Capture the cell that displays the provided text and extract its [x, y] central coordinate. 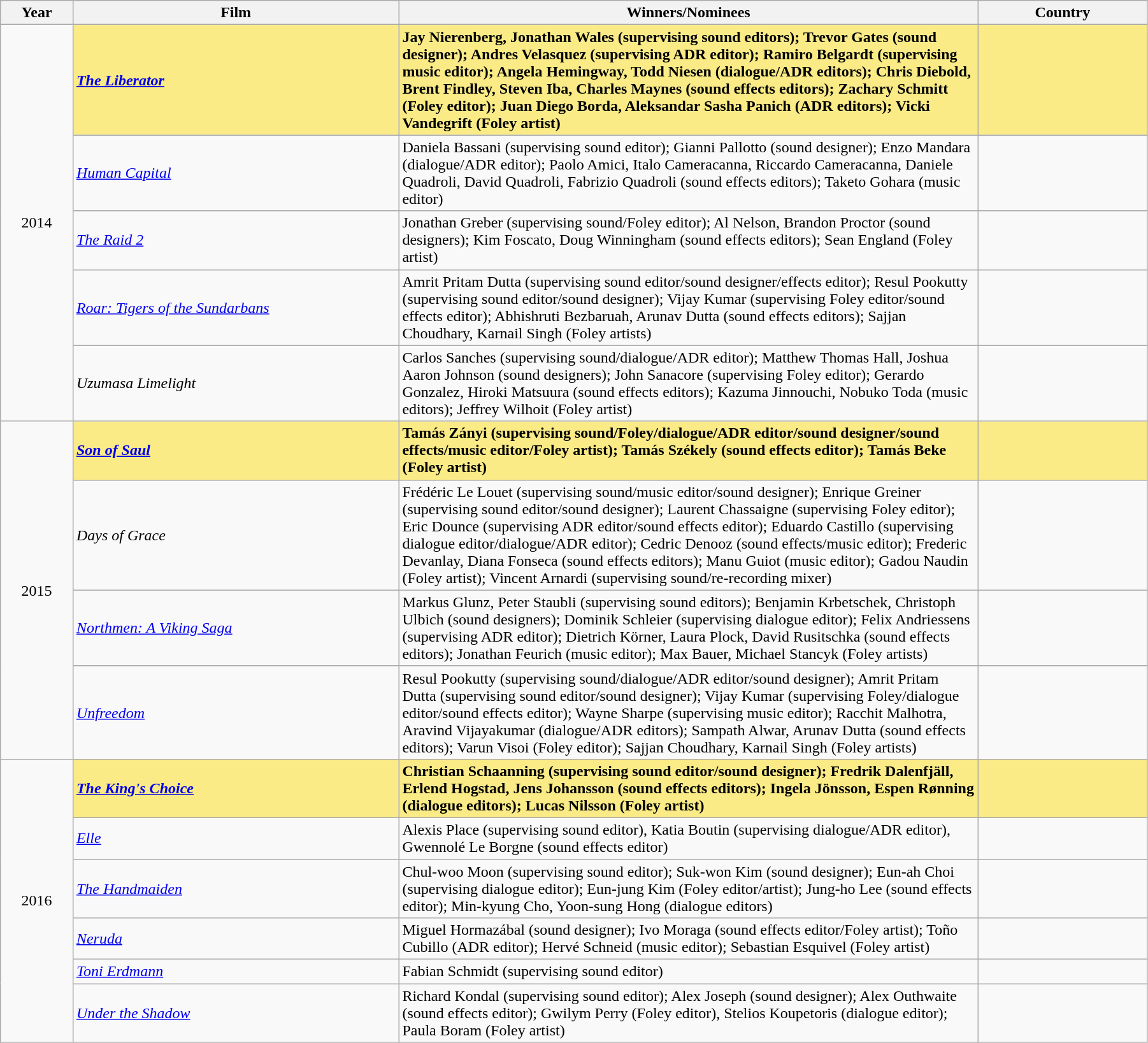
Elle [236, 838]
2016 [37, 900]
The Liberator [236, 80]
Days of Grace [236, 535]
Winners/Nominees [688, 13]
The King's Choice [236, 788]
Film [236, 13]
The Handmaiden [236, 888]
Northmen: A Viking Saga [236, 628]
Toni Erdmann [236, 972]
The Raid 2 [236, 240]
Neruda [236, 939]
Uzumasa Limelight [236, 384]
Under the Shadow [236, 1013]
Roar: Tigers of the Sundarbans [236, 307]
Unfreedom [236, 712]
2015 [37, 590]
Alexis Place (supervising sound editor), Katia Boutin (supervising dialogue/ADR editor), Gwennolé Le Borgne (sound effects editor) [688, 838]
Son of Saul [236, 450]
2014 [37, 223]
Fabian Schmidt (supervising sound editor) [688, 972]
Year [37, 13]
Country [1063, 13]
Human Capital [236, 173]
